Pinpoint the cell where the given text exists, returning its (x, y) midpoint coordinate. 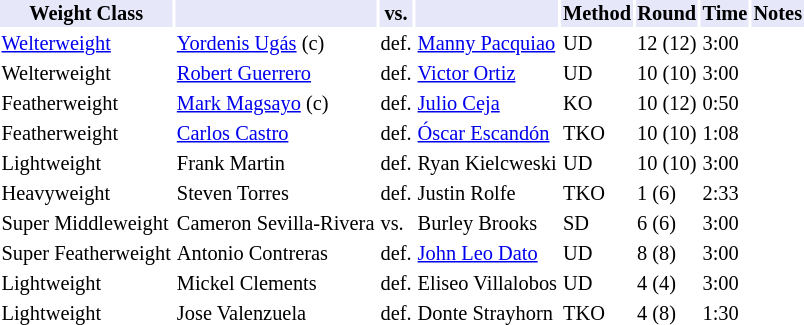
Carlos Castro (276, 134)
Julio Ceja (487, 104)
Steven Torres (276, 194)
Notes (778, 14)
Frank Martin (276, 164)
Heavyweight (86, 194)
Weight Class (86, 14)
4 (4) (666, 284)
Super Middleweight (86, 224)
Mickel Clements (276, 284)
Mark Magsayo (c) (276, 104)
SD (598, 224)
Yordenis Ugás (c) (276, 44)
Method (598, 14)
Óscar Escandón (487, 134)
Ryan Kielcweski (487, 164)
Antonio Contreras (276, 254)
1 (6) (666, 194)
John Leo Dato (487, 254)
10 (12) (666, 104)
Burley Brooks (487, 224)
Justin Rolfe (487, 194)
Eliseo Villalobos (487, 284)
12 (12) (666, 44)
8 (8) (666, 254)
Victor Ortiz (487, 74)
KO (598, 104)
6 (6) (666, 224)
Robert Guerrero (276, 74)
Round (666, 14)
0:50 (725, 104)
Super Featherweight (86, 254)
1:08 (725, 134)
2:33 (725, 194)
Time (725, 14)
Manny Pacquiao (487, 44)
Cameron Sevilla-Rivera (276, 224)
